Output the (x, y) coordinate of the center of the cell containing the given text.  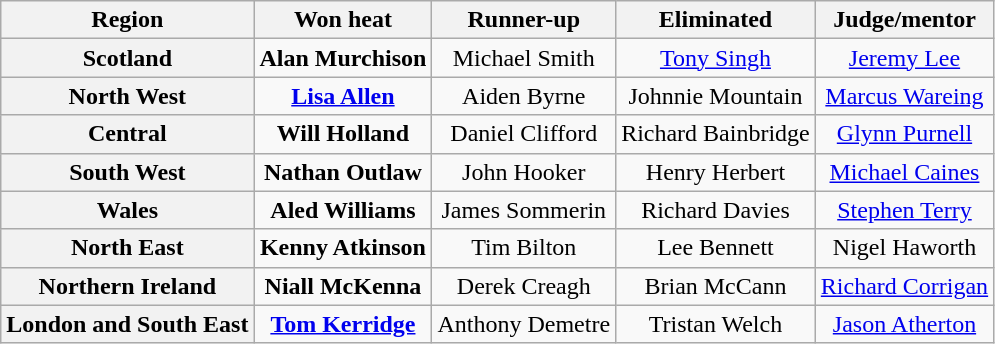
James Sommerin (524, 210)
Nathan Outlaw (343, 172)
Northern Ireland (128, 286)
Henry Herbert (716, 172)
Richard Bainbridge (716, 134)
Michael Smith (524, 58)
Johnnie Mountain (716, 96)
Niall McKenna (343, 286)
Richard Davies (716, 210)
Daniel Clifford (524, 134)
London and South East (128, 324)
Marcus Wareing (904, 96)
Eliminated (716, 20)
Alan Murchison (343, 58)
Brian McCann (716, 286)
Runner-up (524, 20)
Jason Atherton (904, 324)
Anthony Demetre (524, 324)
Lisa Allen (343, 96)
Stephen Terry (904, 210)
Won heat (343, 20)
Wales (128, 210)
Kenny Atkinson (343, 248)
Glynn Purnell (904, 134)
Will Holland (343, 134)
Scotland (128, 58)
Central (128, 134)
Michael Caines (904, 172)
John Hooker (524, 172)
Nigel Haworth (904, 248)
Tristan Welch (716, 324)
Tim Bilton (524, 248)
Lee Bennett (716, 248)
Jeremy Lee (904, 58)
Region (128, 20)
Judge/mentor (904, 20)
Aiden Byrne (524, 96)
Tony Singh (716, 58)
Tom Kerridge (343, 324)
North East (128, 248)
Richard Corrigan (904, 286)
Derek Creagh (524, 286)
Aled Williams (343, 210)
North West (128, 96)
South West (128, 172)
